Scan for the cell matching the given text and deliver its (x, y) coordinate at center. 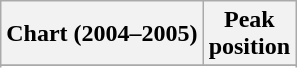
Peak position (249, 34)
Chart (2004–2005) (102, 34)
